Search for the cell housing the specified text and yield its [X, Y] center coordinate. 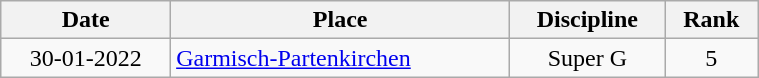
Rank [712, 20]
Discipline [588, 20]
Super G [588, 58]
Date [86, 20]
Place [340, 20]
5 [712, 58]
Garmisch-Partenkirchen [340, 58]
30-01-2022 [86, 58]
